Provide the [x, y] coordinate of the cell's center where the given text is located.  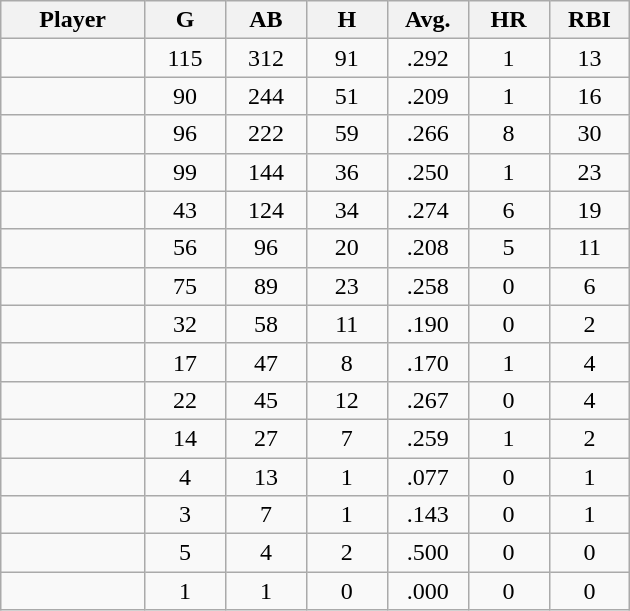
22 [186, 400]
75 [186, 286]
.000 [428, 591]
H [346, 20]
.143 [428, 515]
.274 [428, 210]
AB [266, 20]
47 [266, 362]
.259 [428, 438]
34 [346, 210]
59 [346, 134]
12 [346, 400]
90 [186, 96]
27 [266, 438]
.292 [428, 58]
58 [266, 324]
36 [346, 172]
17 [186, 362]
Player [73, 20]
.208 [428, 248]
144 [266, 172]
G [186, 20]
.266 [428, 134]
19 [590, 210]
14 [186, 438]
115 [186, 58]
89 [266, 286]
312 [266, 58]
244 [266, 96]
99 [186, 172]
Avg. [428, 20]
.258 [428, 286]
.209 [428, 96]
20 [346, 248]
30 [590, 134]
.267 [428, 400]
.077 [428, 477]
.250 [428, 172]
.190 [428, 324]
43 [186, 210]
.170 [428, 362]
45 [266, 400]
3 [186, 515]
.500 [428, 553]
16 [590, 96]
56 [186, 248]
51 [346, 96]
91 [346, 58]
RBI [590, 20]
HR [508, 20]
32 [186, 324]
222 [266, 134]
124 [266, 210]
